Provide the [X, Y] coordinate of the cell's center where the given text is located.  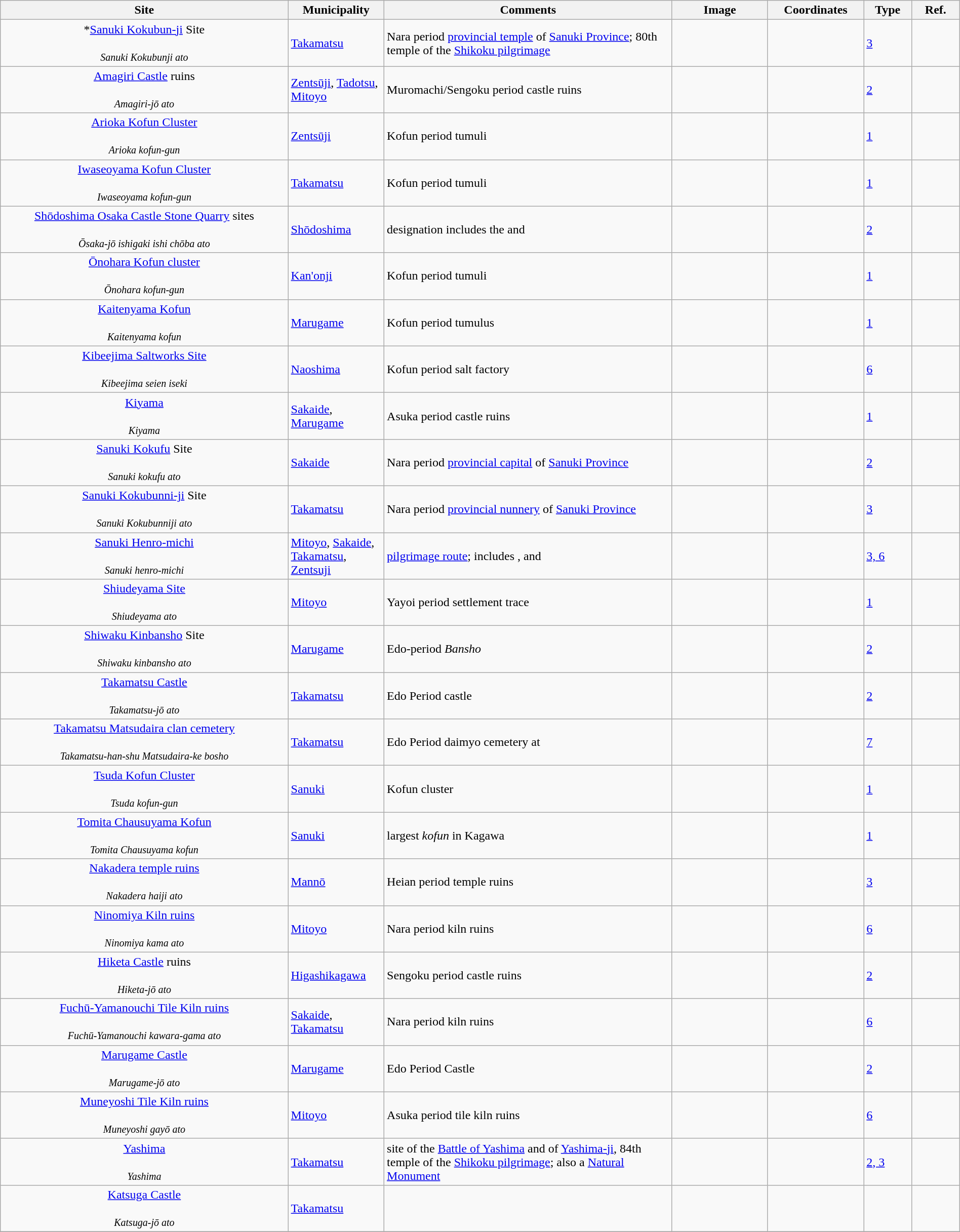
pilgrimage route; includes , and [528, 556]
Sengoku period castle ruins [528, 975]
Nara period provincial nunnery of Sanuki Province [528, 509]
Image [720, 10]
Tsuda Kofun ClusterTsuda kofun-gun [144, 789]
Shiudeyama SiteShiudeyama ato [144, 603]
largest kofun in Kagawa [528, 836]
Amagiri Castle ruinsAmagiri-jō ato [144, 90]
Higashikagawa [336, 975]
Site [144, 10]
Naoshima [336, 369]
Shiwaku Kinbansho SiteShiwaku kinbansho ato [144, 649]
Katsuga CastleKatsuga-jō ato [144, 1208]
Edo Period castle [528, 696]
Takamatsu Matsudaira clan cemeteryTakamatsu-han-shu Matsudaira-ke bosho [144, 742]
designation includes the and [528, 229]
Sanuki Henro-michiSanuki henro-michi [144, 556]
Fuchū-Yamanouchi Tile Kiln ruinsFuchū-Yamanouchi kawara-gama ato [144, 1022]
Kofun period salt factory [528, 369]
Tomita Chausuyama KofunTomita Chausuyama kofun [144, 836]
Muromachi/Sengoku period castle ruins [528, 90]
Kibeejima Saltworks SiteKibeejima seien iseki [144, 369]
Municipality [336, 10]
Heian period temple ruins [528, 882]
Asuka period castle ruins [528, 416]
Hiketa Castle ruinsHiketa-jō ato [144, 975]
Kan'onji [336, 276]
Edo-period Bansho [528, 649]
2, 3 [888, 1162]
YashimaYashima [144, 1162]
Sakaide, Takamatsu [336, 1022]
7 [888, 742]
Marugame CastleMarugame-jō ato [144, 1068]
Asuka period tile kiln ruins [528, 1115]
KiyamaKiyama [144, 416]
Sakaide, Marugame [336, 416]
Coordinates [815, 10]
Nara period provincial capital of Sanuki Province [528, 462]
Ninomiya Kiln ruinsNinomiya kama ato [144, 929]
Sanuki Kokubunni-ji SiteSanuki Kokubunniji ato [144, 509]
Kaitenyama KofunKaitenyama kofun [144, 323]
Edo Period Castle [528, 1068]
Sanuki Kokufu SiteSanuki kokufu ato [144, 462]
Sakaide [336, 462]
site of the Battle of Yashima and of Yashima-ji, 84th temple of the Shikoku pilgrimage; also a Natural Monument [528, 1162]
Mitoyo, Sakaide, Takamatsu, Zentsuji [336, 556]
Takamatsu CastleTakamatsu-jō ato [144, 696]
Zentsūji, Tadotsu, Mitoyo [336, 90]
Shōdoshima [336, 229]
*Sanuki Kokubun-ji SiteSanuki Kokubunji ato [144, 43]
Comments [528, 10]
Kofun cluster [528, 789]
3, 6 [888, 556]
Nara period provincial temple of Sanuki Province; 80th temple of the Shikoku pilgrimage [528, 43]
Ōnohara Kofun clusterŌnohara kofun-gun [144, 276]
Nakadera temple ruinsNakadera haiji ato [144, 882]
Zentsūji [336, 136]
Kofun period tumulus [528, 323]
Ref. [936, 10]
Arioka Kofun ClusterArioka kofun-gun [144, 136]
Yayoi period settlement trace [528, 603]
Mannō [336, 882]
Iwaseoyama Kofun ClusterIwaseoyama kofun-gun [144, 183]
Edo Period daimyo cemetery at [528, 742]
Shōdoshima Osaka Castle Stone Quarry sitesŌsaka-jō ishigaki ishi chōba ato [144, 229]
Type [888, 10]
Muneyoshi Tile Kiln ruinsMuneyoshi gayō ato [144, 1115]
